Return [X, Y] of the center of cell containing provided text 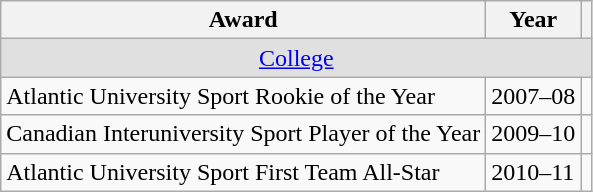
Atlantic University Sport First Team All-Star [244, 172]
2007–08 [534, 96]
Canadian Interuniversity Sport Player of the Year [244, 134]
Year [534, 20]
College [296, 58]
2010–11 [534, 172]
2009–10 [534, 134]
Atlantic University Sport Rookie of the Year [244, 96]
Award [244, 20]
